Output the (x, y) coordinate of the center of the cell containing the given text.  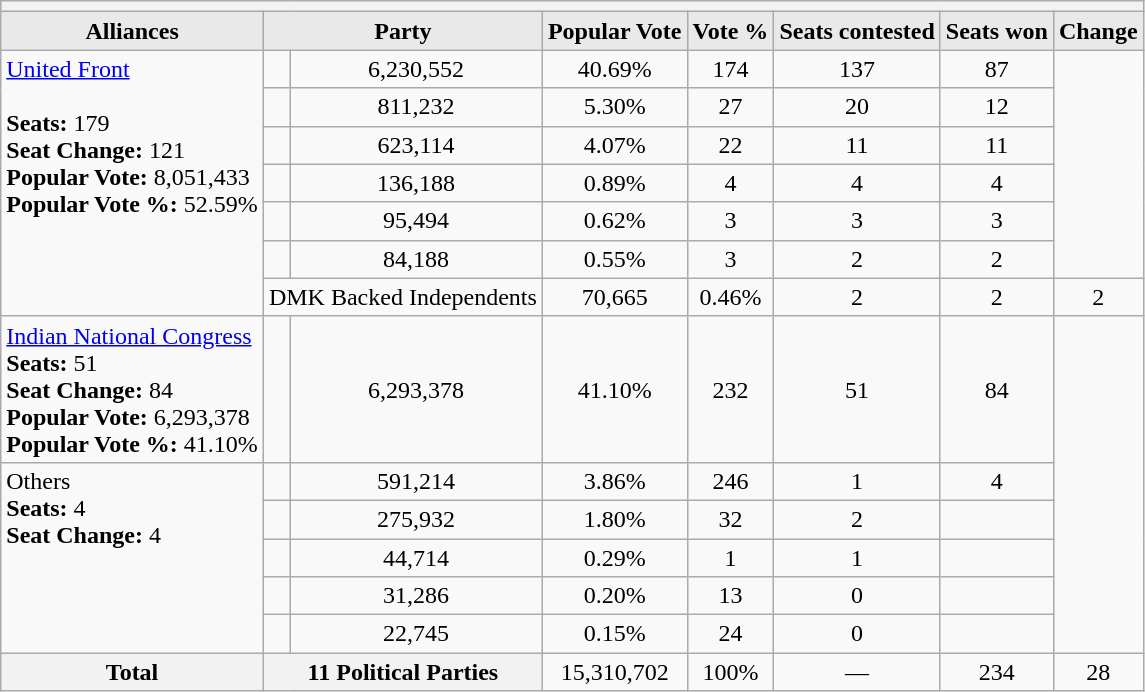
232 (730, 389)
1.80% (614, 519)
28 (1098, 672)
591,214 (416, 481)
811,232 (416, 107)
51 (857, 389)
95,494 (416, 221)
— (857, 672)
United FrontSeats: 179Seat Change: 121Popular Vote: 8,051,433 Popular Vote %: 52.59% (132, 183)
0.55% (614, 259)
275,932 (416, 519)
5.30% (614, 107)
3.86% (614, 481)
40.69% (614, 69)
84 (996, 389)
4.07% (614, 145)
246 (730, 481)
32 (730, 519)
0.29% (614, 557)
Total (132, 672)
Popular Vote (614, 31)
84,188 (416, 259)
24 (730, 634)
87 (996, 69)
100% (730, 672)
DMK Backed Independents (402, 297)
0.15% (614, 634)
13 (730, 596)
20 (857, 107)
70,665 (614, 297)
6,293,378 (416, 389)
Vote % (730, 31)
0.20% (614, 596)
Seats contested (857, 31)
11 Political Parties (402, 672)
0.62% (614, 221)
0.46% (730, 297)
Party (402, 31)
234 (996, 672)
623,114 (416, 145)
136,188 (416, 183)
15,310,702 (614, 672)
137 (857, 69)
Indian National CongressSeats: 51 Seat Change: 84Popular Vote: 6,293,378Popular Vote %: 41.10% (132, 389)
174 (730, 69)
22,745 (416, 634)
6,230,552 (416, 69)
12 (996, 107)
22 (730, 145)
27 (730, 107)
44,714 (416, 557)
41.10% (614, 389)
0.89% (614, 183)
OthersSeats: 4 Seat Change: 4 (132, 557)
31,286 (416, 596)
Alliances (132, 31)
Seats won (996, 31)
Change (1098, 31)
